Provide the [X, Y] coordinate of the cell's center where the given text is located.  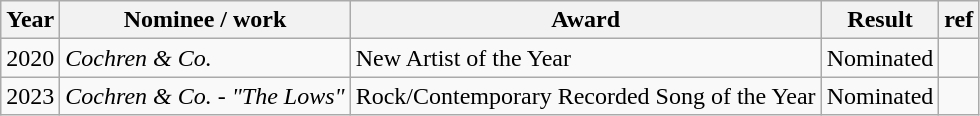
Result [880, 20]
Award [586, 20]
Year [30, 20]
2020 [30, 58]
ref [959, 20]
Rock/Contemporary Recorded Song of the Year [586, 96]
New Artist of the Year [586, 58]
Cochren & Co. [205, 58]
Nominee / work [205, 20]
2023 [30, 96]
Cochren & Co. - "The Lows" [205, 96]
